Capture the cell that displays the provided text and extract its (X, Y) central coordinate. 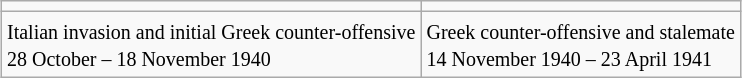
Italian invasion and initial Greek counter-offensive28 October – 18 November 1940 (212, 44)
Greek counter-offensive and stalemate14 November 1940 – 23 April 1941 (581, 44)
